Find where the given text appears and provide that cell's center as (X, Y) coordinate. 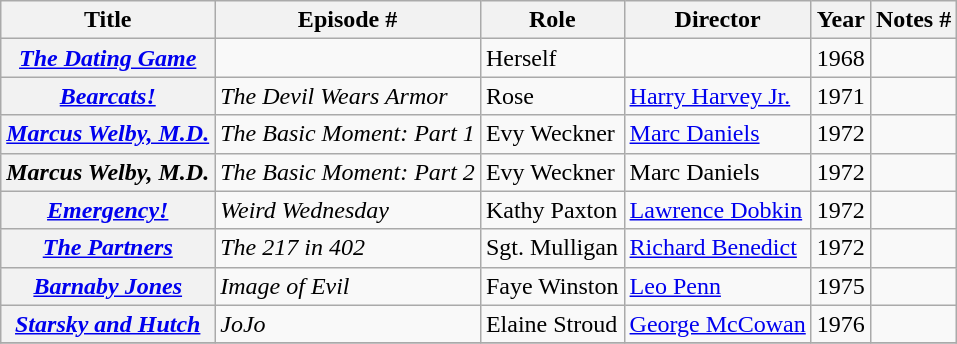
Episode # (348, 20)
1975 (840, 286)
Bearcats! (108, 96)
Rose (552, 96)
The Basic Moment: Part 2 (348, 172)
The Devil Wears Armor (348, 96)
Role (552, 20)
Lawrence Dobkin (718, 210)
JoJo (348, 324)
Title (108, 20)
Leo Penn (718, 286)
Kathy Paxton (552, 210)
Harry Harvey Jr. (718, 96)
The Partners (108, 248)
Year (840, 20)
Image of Evil (348, 286)
Director (718, 20)
Notes # (913, 20)
Emergency! (108, 210)
The 217 in 402 (348, 248)
Weird Wednesday (348, 210)
Faye Winston (552, 286)
The Dating Game (108, 58)
Barnaby Jones (108, 286)
1976 (840, 324)
The Basic Moment: Part 1 (348, 134)
Elaine Stroud (552, 324)
George McCowan (718, 324)
1968 (840, 58)
Sgt. Mulligan (552, 248)
Starsky and Hutch (108, 324)
1971 (840, 96)
Richard Benedict (718, 248)
Herself (552, 58)
